Find where the given text appears and provide that cell's center as [x, y] coordinate. 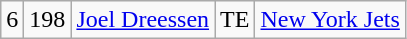
Joel Dreessen [143, 20]
198 [48, 20]
6 [12, 20]
TE [235, 20]
New York Jets [330, 20]
